Pinpoint the cell where the given text exists, returning its (X, Y) midpoint coordinate. 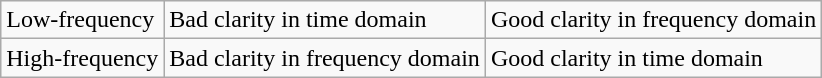
Low-frequency (82, 20)
Good clarity in frequency domain (653, 20)
Bad clarity in time domain (325, 20)
Bad clarity in frequency domain (325, 58)
Good clarity in time domain (653, 58)
High-frequency (82, 58)
